Output the (X, Y) coordinate of the center of the cell containing the given text.  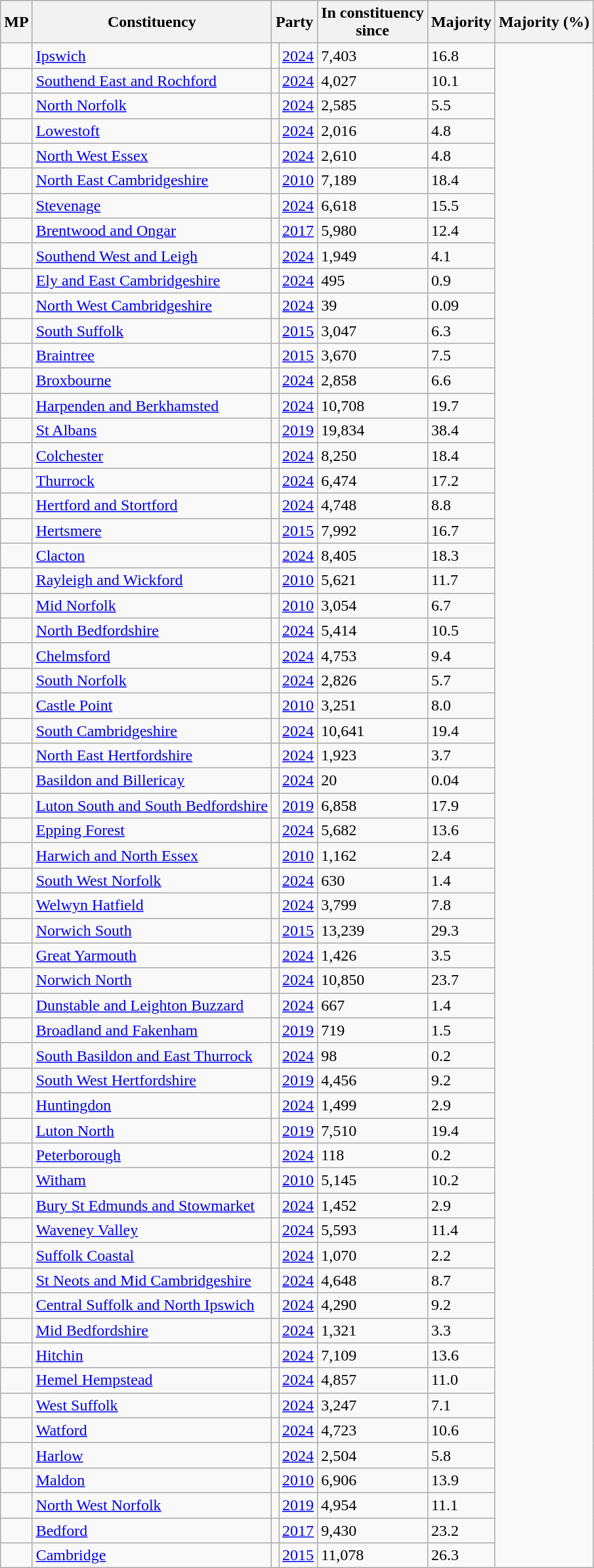
North East Cambridgeshire (152, 181)
Cambridge (152, 1556)
Constituency (152, 22)
Luton South and South Bedfordshire (152, 806)
MP (16, 22)
1.5 (461, 1030)
38.4 (461, 431)
6,906 (373, 1480)
Ipswich (152, 56)
8.7 (461, 1280)
Bury St Edmunds and Stowmarket (152, 1206)
Hemel Hempstead (152, 1380)
0.09 (461, 305)
Braintree (152, 356)
Bedford (152, 1531)
North West Norfolk (152, 1505)
St Albans (152, 431)
South West Hertfordshire (152, 1080)
Castle Point (152, 705)
Luton North (152, 1130)
St Neots and Mid Cambridgeshire (152, 1280)
6.6 (461, 381)
630 (373, 881)
13,239 (373, 930)
4,954 (373, 1505)
Epping Forest (152, 831)
West Suffolk (152, 1405)
11.4 (461, 1230)
7,992 (373, 531)
Great Yarmouth (152, 955)
2,858 (373, 381)
1,499 (373, 1105)
Party (295, 22)
Hertford and Stortford (152, 506)
3.7 (461, 756)
5.5 (461, 106)
3.5 (461, 955)
Thurrock (152, 481)
Norwich North (152, 980)
4,290 (373, 1305)
10,641 (373, 731)
Clacton (152, 555)
11.0 (461, 1380)
6.7 (461, 605)
2.4 (461, 856)
19.7 (461, 406)
11.7 (461, 580)
1,452 (373, 1206)
18.3 (461, 555)
4,648 (373, 1280)
2,016 (373, 131)
Southend West and Leigh (152, 255)
Witham (152, 1181)
Hitchin (152, 1355)
9,430 (373, 1531)
North Bedfordshire (152, 630)
Broxbourne (152, 381)
North West Cambridgeshire (152, 305)
118 (373, 1156)
South Suffolk (152, 330)
Watford (152, 1430)
North Norfolk (152, 106)
3,251 (373, 705)
8.8 (461, 506)
Mid Norfolk (152, 605)
9.4 (461, 655)
7,510 (373, 1130)
Huntingdon (152, 1105)
16.8 (461, 56)
10.5 (461, 630)
8,405 (373, 555)
4,723 (373, 1430)
16.7 (461, 531)
Brentwood and Ongar (152, 230)
Norwich South (152, 930)
11,078 (373, 1556)
5,621 (373, 580)
4.1 (461, 255)
12.4 (461, 230)
7.1 (461, 1405)
3,054 (373, 605)
10,708 (373, 406)
7.5 (461, 356)
Hertsmere (152, 531)
23.7 (461, 980)
17.9 (461, 806)
Harwich and North Essex (152, 856)
0.04 (461, 781)
23.2 (461, 1531)
495 (373, 280)
2,585 (373, 106)
10.6 (461, 1430)
7,189 (373, 181)
4,027 (373, 81)
3,247 (373, 1405)
7.8 (461, 905)
10,850 (373, 980)
Waveney Valley (152, 1230)
5,593 (373, 1230)
Lowestoft (152, 131)
5,414 (373, 630)
20 (373, 781)
13.9 (461, 1480)
Broadland and Fakenham (152, 1030)
10.1 (461, 81)
1,949 (373, 255)
719 (373, 1030)
3,799 (373, 905)
North East Hertfordshire (152, 756)
3,670 (373, 356)
10.2 (461, 1181)
2.2 (461, 1255)
26.3 (461, 1556)
39 (373, 305)
29.3 (461, 930)
South West Norfolk (152, 881)
Majority (%) (543, 22)
Peterborough (152, 1156)
Southend East and Rochford (152, 81)
6,858 (373, 806)
6,618 (373, 206)
3,047 (373, 330)
Welwyn Hatfield (152, 905)
Chelmsford (152, 655)
Rayleigh and Wickford (152, 580)
Central Suffolk and North Ipswich (152, 1305)
Stevenage (152, 206)
South Cambridgeshire (152, 731)
98 (373, 1055)
7,109 (373, 1355)
1,426 (373, 955)
1,070 (373, 1255)
Majority (461, 22)
4,748 (373, 506)
1,162 (373, 856)
17.2 (461, 481)
6,474 (373, 481)
South Basildon and East Thurrock (152, 1055)
Dunstable and Leighton Buzzard (152, 1005)
5.8 (461, 1455)
7,403 (373, 56)
5,980 (373, 230)
2,826 (373, 680)
8,250 (373, 456)
Maldon (152, 1480)
4,857 (373, 1380)
2,610 (373, 156)
Basildon and Billericay (152, 781)
6.3 (461, 330)
4,456 (373, 1080)
2,504 (373, 1455)
4,753 (373, 655)
8.0 (461, 705)
Colchester (152, 456)
Harlow (152, 1455)
1,923 (373, 756)
1,321 (373, 1330)
Suffolk Coastal (152, 1255)
11.1 (461, 1505)
0.9 (461, 280)
Mid Bedfordshire (152, 1330)
667 (373, 1005)
5,145 (373, 1181)
5,682 (373, 831)
Ely and East Cambridgeshire (152, 280)
South Norfolk (152, 680)
3.3 (461, 1330)
15.5 (461, 206)
In constituencysince (373, 22)
Harpenden and Berkhamsted (152, 406)
North West Essex (152, 156)
5.7 (461, 680)
19,834 (373, 431)
